Identify which cell holds the provided text, then report its (X, Y) central coordinate. 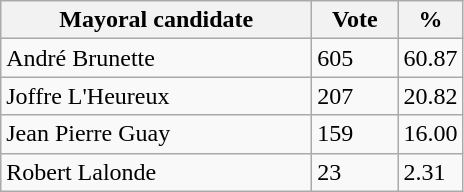
20.82 (430, 96)
207 (355, 96)
Joffre L'Heureux (156, 96)
16.00 (430, 134)
Jean Pierre Guay (156, 134)
605 (355, 58)
Mayoral candidate (156, 20)
23 (355, 172)
60.87 (430, 58)
Vote (355, 20)
2.31 (430, 172)
Robert Lalonde (156, 172)
André Brunette (156, 58)
159 (355, 134)
% (430, 20)
